Extract the [x, y] coordinate from the center of the cell holding the provided text.  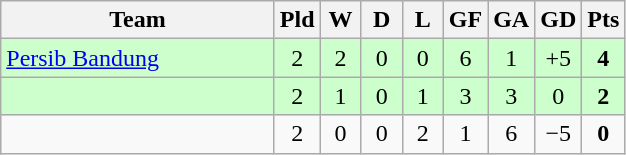
W [340, 20]
−5 [558, 134]
Team [138, 20]
GA [512, 20]
Pld [297, 20]
D [382, 20]
GF [465, 20]
Pts [604, 20]
L [422, 20]
Persib Bandung [138, 58]
4 [604, 58]
+5 [558, 58]
GD [558, 20]
